Identify which cell holds the provided text, then report its [x, y] central coordinate. 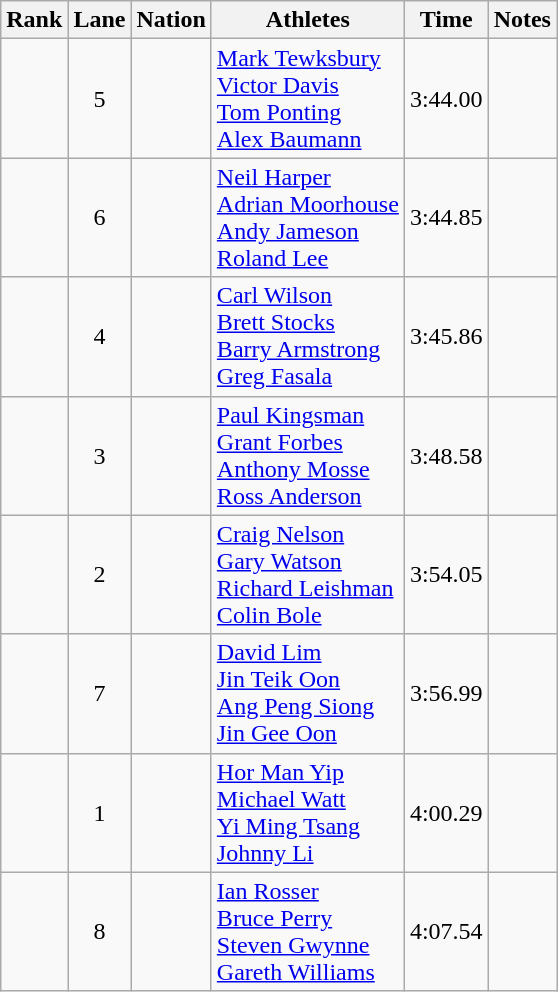
3 [100, 456]
David LimJin Teik OonAng Peng SiongJin Gee Oon [308, 694]
Paul KingsmanGrant ForbesAnthony MosseRoss Anderson [308, 456]
Notes [522, 20]
Time [446, 20]
4 [100, 336]
7 [100, 694]
3:48.58 [446, 456]
Athletes [308, 20]
Neil HarperAdrian MoorhouseAndy JamesonRoland Lee [308, 218]
3:44.00 [446, 98]
Rank [34, 20]
2 [100, 574]
Lane [100, 20]
4:00.29 [446, 812]
4:07.54 [446, 932]
Hor Man YipMichael WattYi Ming TsangJohnny Li [308, 812]
Ian RosserBruce PerrySteven GwynneGareth Williams [308, 932]
6 [100, 218]
3:56.99 [446, 694]
Mark TewksburyVictor DavisTom PontingAlex Baumann [308, 98]
3:44.85 [446, 218]
3:45.86 [446, 336]
5 [100, 98]
3:54.05 [446, 574]
Craig NelsonGary WatsonRichard LeishmanColin Bole [308, 574]
Carl WilsonBrett StocksBarry ArmstrongGreg Fasala [308, 336]
8 [100, 932]
Nation [171, 20]
1 [100, 812]
